Return the [X, Y] coordinate for the center point of the cell that contains the specified text.  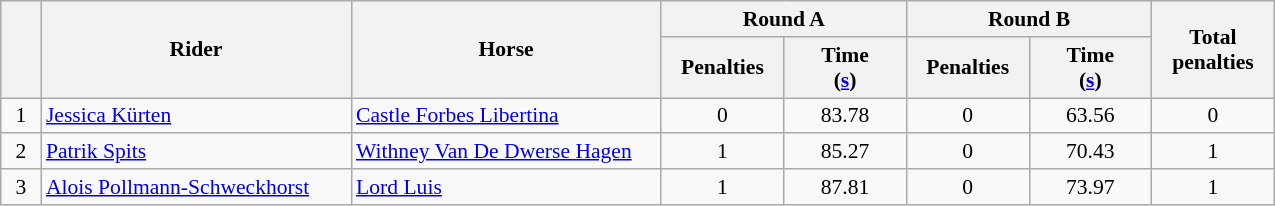
Patrik Spits [196, 152]
Rider [196, 50]
Round A [784, 19]
Round B [1028, 19]
73.97 [1090, 187]
Horse [506, 50]
63.56 [1090, 116]
85.27 [846, 152]
Alois Pollmann-Schweckhorst [196, 187]
Withney Van De Dwerse Hagen [506, 152]
83.78 [846, 116]
87.81 [846, 187]
2 [21, 152]
3 [21, 187]
Lord Luis [506, 187]
Castle Forbes Libertina [506, 116]
Total penalties [1214, 50]
Jessica Kürten [196, 116]
70.43 [1090, 152]
